For the text-containing cell, return its midpoint in [X, Y] coordinate format. 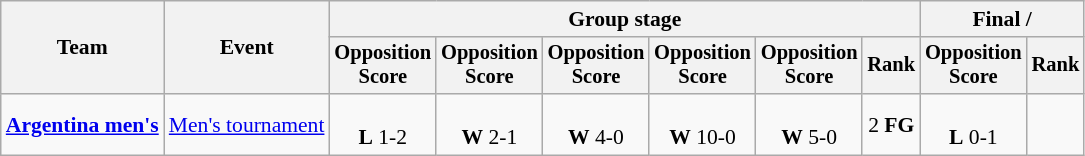
Final / [1002, 19]
L 1-2 [382, 124]
Event [247, 48]
Group stage [624, 19]
W 4-0 [596, 124]
W 5-0 [810, 124]
L 0-1 [974, 124]
Men's tournament [247, 124]
2 FG [891, 124]
W 2-1 [490, 124]
W 10-0 [702, 124]
Team [82, 48]
Argentina men's [82, 124]
